Return the [X, Y] coordinate for the center point of the cell that contains the specified text.  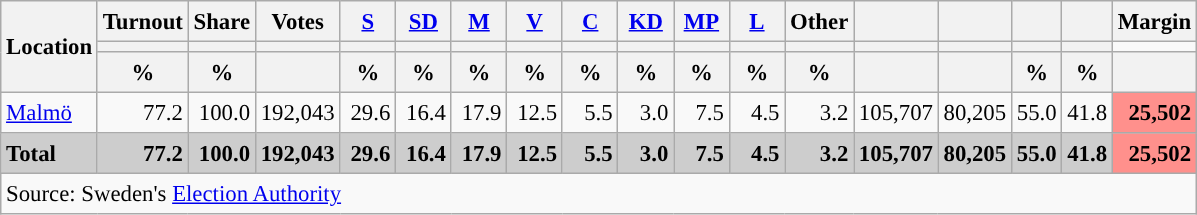
Votes [298, 22]
C [590, 22]
Source: Sweden's Election Authority [599, 194]
M [479, 22]
Margin [1154, 22]
Share [222, 22]
Total [50, 154]
S [368, 22]
Location [50, 47]
Malmö [50, 114]
Other [820, 22]
Turnout [142, 22]
KD [646, 22]
L [757, 22]
SD [424, 22]
V [535, 22]
MP [702, 22]
